Identify which cell holds the provided text, then report its (x, y) central coordinate. 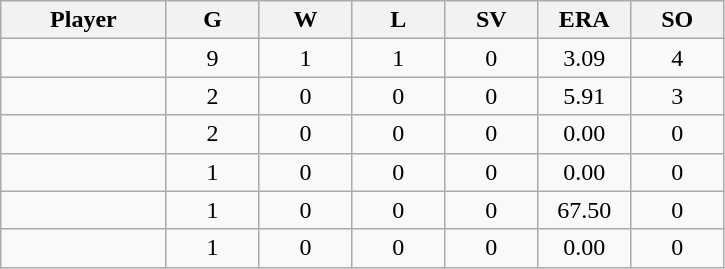
L (398, 20)
SO (678, 20)
3 (678, 96)
9 (212, 58)
Player (84, 20)
ERA (584, 20)
67.50 (584, 210)
5.91 (584, 96)
G (212, 20)
4 (678, 58)
W (306, 20)
SV (492, 20)
3.09 (584, 58)
